Find where the given text appears and provide that cell's center as [X, Y] coordinate. 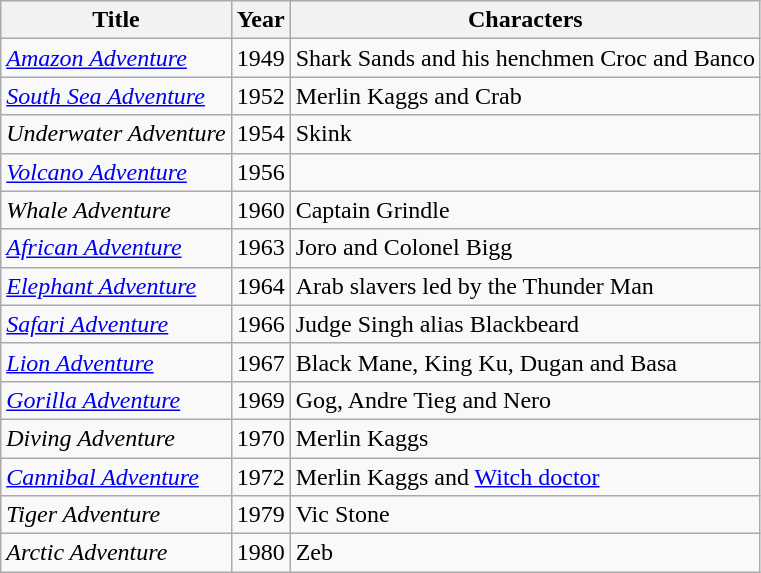
Characters [525, 20]
Gog, Andre Tieg and Nero [525, 400]
1966 [260, 324]
1954 [260, 134]
Year [260, 20]
1952 [260, 96]
Shark Sands and his henchmen Croc and Banco [525, 58]
1970 [260, 438]
Elephant Adventure [116, 286]
Cannibal Adventure [116, 477]
Captain Grindle [525, 210]
South Sea Adventure [116, 96]
1972 [260, 477]
Diving Adventure [116, 438]
1956 [260, 172]
1963 [260, 248]
1969 [260, 400]
Volcano Adventure [116, 172]
1949 [260, 58]
1967 [260, 362]
1964 [260, 286]
Skink [525, 134]
Arctic Adventure [116, 553]
1980 [260, 553]
Safari Adventure [116, 324]
African Adventure [116, 248]
Vic Stone [525, 515]
Black Mane, King Ku, Dugan and Basa [525, 362]
Zeb [525, 553]
1979 [260, 515]
Amazon Adventure [116, 58]
Judge Singh alias Blackbeard [525, 324]
Underwater Adventure [116, 134]
Merlin Kaggs and Witch doctor [525, 477]
Tiger Adventure [116, 515]
Joro and Colonel Bigg [525, 248]
1960 [260, 210]
Title [116, 20]
Merlin Kaggs [525, 438]
Lion Adventure [116, 362]
Whale Adventure [116, 210]
Merlin Kaggs and Crab [525, 96]
Gorilla Adventure [116, 400]
Arab slavers led by the Thunder Man [525, 286]
